Output the (x, y) coordinate of the center of the cell containing the given text.  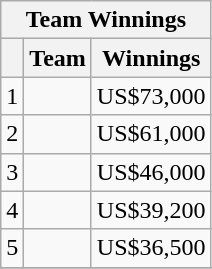
3 (12, 172)
5 (12, 248)
US$39,200 (151, 210)
US$36,500 (151, 248)
Team Winnings (106, 20)
US$61,000 (151, 134)
4 (12, 210)
2 (12, 134)
US$73,000 (151, 96)
1 (12, 96)
Winnings (151, 58)
Team (58, 58)
US$46,000 (151, 172)
